Find where the given text appears and provide that cell's center as [x, y] coordinate. 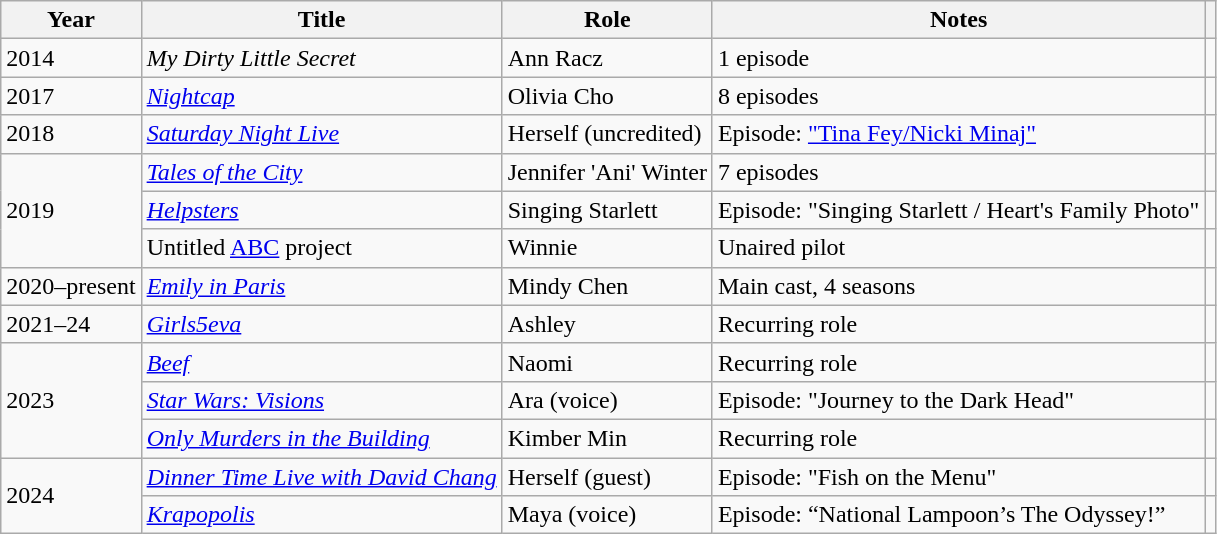
Singing Starlett [607, 210]
Winnie [607, 248]
Unaired pilot [958, 248]
Beef [322, 362]
Episode: “National Lampoon’s The Odyssey!” [958, 515]
Herself (uncredited) [607, 134]
Ara (voice) [607, 400]
Emily in Paris [322, 286]
Naomi [607, 362]
Ann Racz [607, 58]
Kimber Min [607, 438]
Episode: "Tina Fey/Nicki Minaj" [958, 134]
Mindy Chen [607, 286]
2020–present [71, 286]
Dinner Time Live with David Chang [322, 477]
Untitled ABC project [322, 248]
Jennifer 'Ani' Winter [607, 172]
2014 [71, 58]
Role [607, 20]
2019 [71, 210]
Saturday Night Live [322, 134]
Krapopolis [322, 515]
Herself (guest) [607, 477]
Olivia Cho [607, 96]
Helpsters [322, 210]
8 episodes [958, 96]
2017 [71, 96]
Main cast, 4 seasons [958, 286]
Maya (voice) [607, 515]
Episode: "Fish on the Menu" [958, 477]
7 episodes [958, 172]
Only Murders in the Building [322, 438]
Episode: "Journey to the Dark Head" [958, 400]
Year [71, 20]
Title [322, 20]
Star Wars: Visions [322, 400]
Girls5eva [322, 324]
My Dirty Little Secret [322, 58]
2023 [71, 400]
Notes [958, 20]
2018 [71, 134]
Ashley [607, 324]
Tales of the City [322, 172]
2021–24 [71, 324]
Nightcap [322, 96]
Episode: "Singing Starlett / Heart's Family Photo" [958, 210]
1 episode [958, 58]
2024 [71, 496]
